Return the [x, y] coordinate for the center point of the cell that contains the specified text.  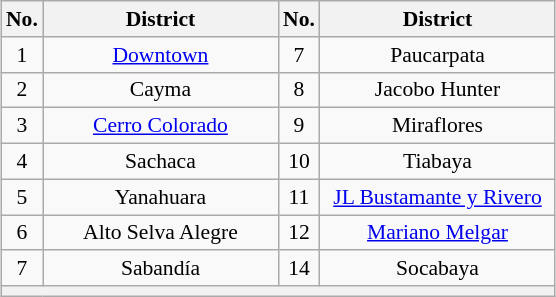
Cayma [160, 90]
8 [299, 90]
10 [299, 162]
1 [22, 55]
12 [299, 233]
Sachaca [160, 162]
6 [22, 233]
Yanahuara [160, 197]
Sabandía [160, 269]
Tiabaya [438, 162]
4 [22, 162]
9 [299, 126]
Socabaya [438, 269]
JL Bustamante y Rivero [438, 197]
Jacobo Hunter [438, 90]
2 [22, 90]
3 [22, 126]
14 [299, 269]
Miraflores [438, 126]
Cerro Colorado [160, 126]
Paucarpata [438, 55]
11 [299, 197]
Alto Selva Alegre [160, 233]
Downtown [160, 55]
Mariano Melgar [438, 233]
5 [22, 197]
